Pinpoint the cell where the given text exists, returning its [x, y] midpoint coordinate. 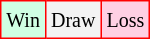
Win [24, 20]
Loss [126, 20]
Draw [72, 20]
